Output the (x, y) coordinate of the center of the cell containing the given text.  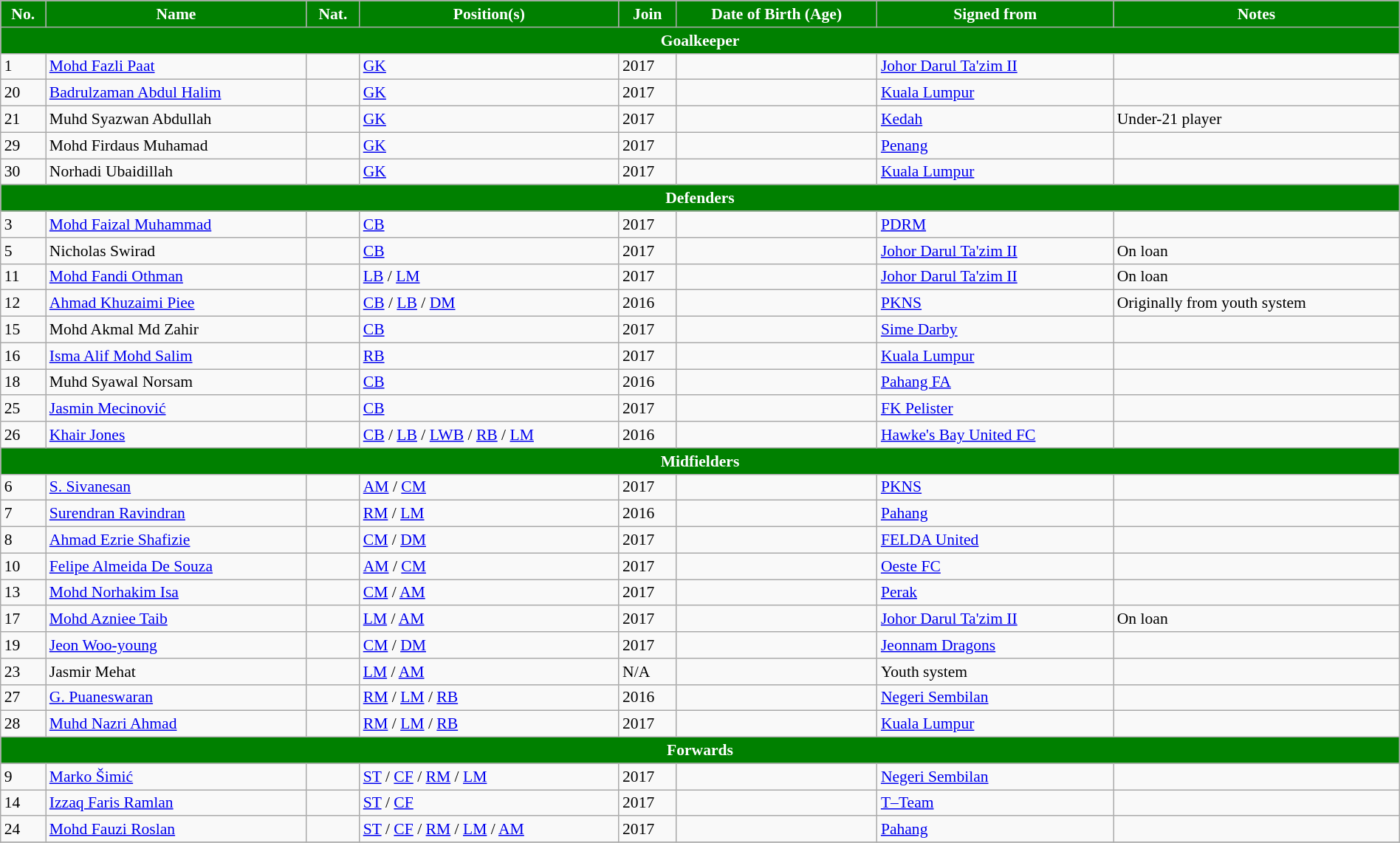
Jasmin Mecinović (176, 409)
RM / LM (489, 514)
Under-21 player (1257, 120)
Nicholas Swirad (176, 251)
Ahmad Khuzaimi Piee (176, 303)
25 (24, 409)
LB / LM (489, 277)
24 (24, 830)
6 (24, 487)
1 (24, 66)
Mohd Fandi Othman (176, 277)
17 (24, 619)
Penang (995, 145)
29 (24, 145)
19 (24, 645)
20 (24, 93)
14 (24, 803)
Oeste FC (995, 566)
Muhd Nazri Ahmad (176, 724)
Signed from (995, 14)
Jasmir Mehat (176, 672)
18 (24, 382)
RB (489, 356)
FELDA United (995, 540)
Kedah (995, 120)
S. Sivanesan (176, 487)
30 (24, 172)
Hawke's Bay United FC (995, 435)
Forwards (700, 751)
23 (24, 672)
Join (648, 14)
Mohd Fauzi Roslan (176, 830)
Perak (995, 593)
5 (24, 251)
Marko Šimić (176, 777)
No. (24, 14)
CB / LB / LWB / RB / LM (489, 435)
Sime Darby (995, 330)
3 (24, 224)
Muhd Syazwan Abdullah (176, 120)
Ahmad Ezrie Shafizie (176, 540)
10 (24, 566)
Nat. (332, 14)
CB / LB / DM (489, 303)
Norhadi Ubaidillah (176, 172)
FK Pelister (995, 409)
T–Team (995, 803)
Mohd Fazli Paat (176, 66)
Youth system (995, 672)
Pahang FA (995, 382)
9 (24, 777)
Mohd Akmal Md Zahir (176, 330)
21 (24, 120)
Goalkeeper (700, 41)
PDRM (995, 224)
Muhd Syawal Norsam (176, 382)
Mohd Faizal Muhammad (176, 224)
Felipe Almeida De Souza (176, 566)
Jeonnam Dragons (995, 645)
26 (24, 435)
Khair Jones (176, 435)
Izzaq Faris Ramlan (176, 803)
16 (24, 356)
ST / CF (489, 803)
Midfielders (700, 461)
Position(s) (489, 14)
27 (24, 698)
ST / CF / RM / LM (489, 777)
Mohd Azniee Taib (176, 619)
12 (24, 303)
11 (24, 277)
ST / CF / RM / LM / AM (489, 830)
CM / AM (489, 593)
Mohd Firdaus Muhamad (176, 145)
Mohd Norhakim Isa (176, 593)
N/A (648, 672)
Defenders (700, 199)
7 (24, 514)
Badrulzaman Abdul Halim (176, 93)
Name (176, 14)
8 (24, 540)
Surendran Ravindran (176, 514)
Isma Alif Mohd Salim (176, 356)
28 (24, 724)
13 (24, 593)
G. Puaneswaran (176, 698)
Originally from youth system (1257, 303)
Jeon Woo-young (176, 645)
Notes (1257, 14)
15 (24, 330)
Date of Birth (Age) (777, 14)
